Identify which cell holds the provided text, then report its (X, Y) central coordinate. 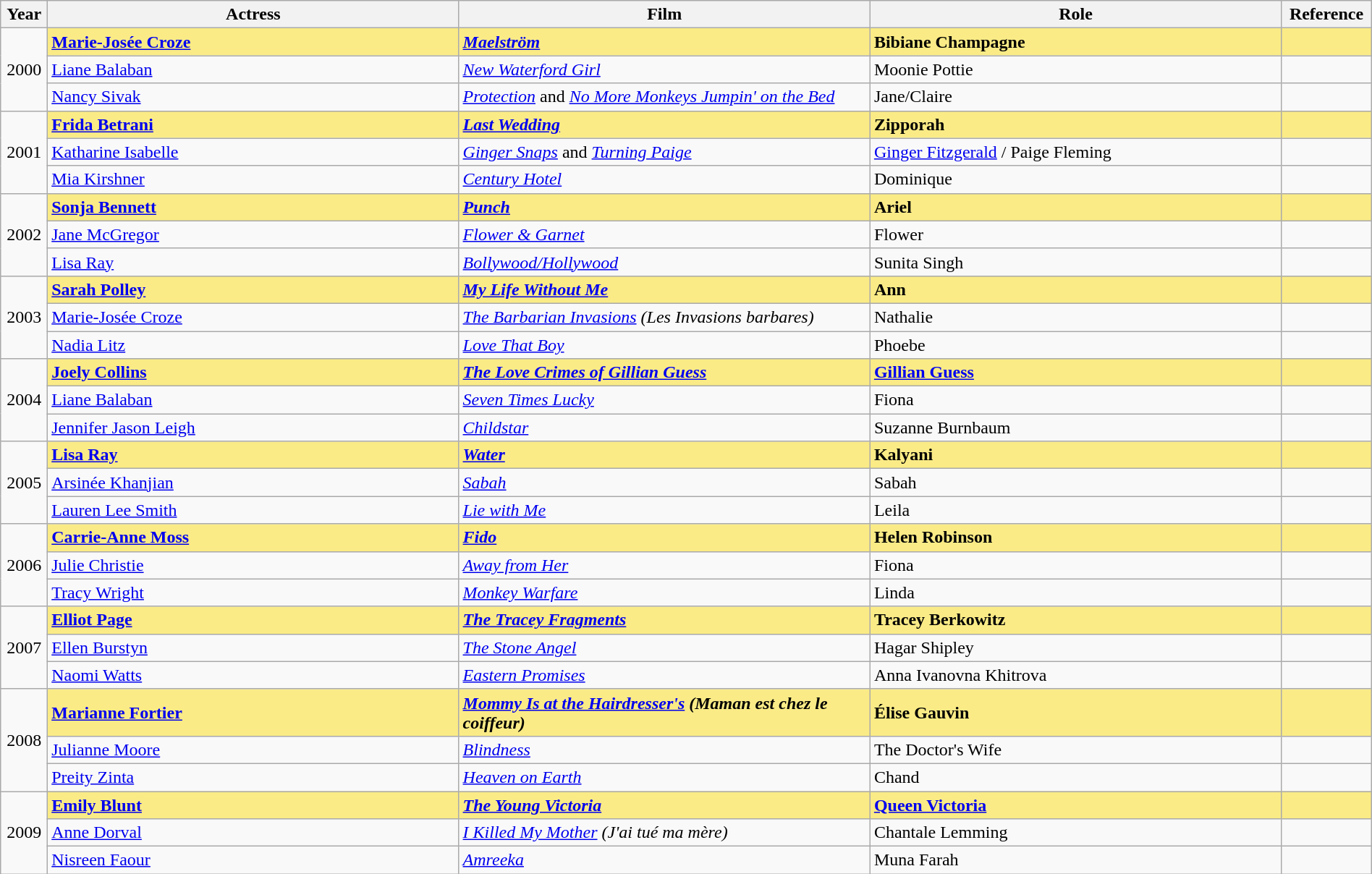
Arsinée Khanjian (253, 483)
Century Hotel (664, 179)
2009 (25, 833)
Flower (1075, 234)
Carrie-Anne Moss (253, 538)
Frida Betrani (253, 124)
Ginger Snaps and Turning Paige (664, 152)
Dominique (1075, 179)
Élise Gauvin (1075, 712)
Water (664, 455)
Punch (664, 207)
Bibiane Champagne (1075, 42)
Preity Zinta (253, 777)
Year (25, 14)
Julianne Moore (253, 750)
Kalyani (1075, 455)
Reference (1327, 14)
Elliot Page (253, 620)
Role (1075, 14)
Muna Farah (1075, 860)
Jennifer Jason Leigh (253, 428)
The Love Crimes of Gillian Guess (664, 373)
Ariel (1075, 207)
Sunita Singh (1075, 262)
The Stone Angel (664, 648)
Helen Robinson (1075, 538)
Ann (1075, 289)
My Life Without Me (664, 289)
Phoebe (1075, 345)
Ellen Burstyn (253, 648)
The Doctor's Wife (1075, 750)
Jane/Claire (1075, 97)
Mommy Is at the Hairdresser's (Maman est chez le coiffeur) (664, 712)
Bollywood/Hollywood (664, 262)
Sarah Polley (253, 289)
Moonie Pottie (1075, 69)
New Waterford Girl (664, 69)
Jane McGregor (253, 234)
Last Wedding (664, 124)
The Young Victoria (664, 805)
Marianne Fortier (253, 712)
Nancy Sivak (253, 97)
Suzanne Burnbaum (1075, 428)
Emily Blunt (253, 805)
Chantale Lemming (1075, 833)
Heaven on Earth (664, 777)
Nadia Litz (253, 345)
I Killed My Mother (J'ai tué ma mère) (664, 833)
Film (664, 14)
Nisreen Faour (253, 860)
Katharine Isabelle (253, 152)
Flower & Garnet (664, 234)
Fido (664, 538)
Queen Victoria (1075, 805)
Naomi Watts (253, 675)
Lie with Me (664, 510)
Anne Dorval (253, 833)
Ginger Fitzgerald / Paige Fleming (1075, 152)
Hagar Shipley (1075, 648)
Leila (1075, 510)
Maelström (664, 42)
Nathalie (1075, 317)
The Barbarian Invasions (Les Invasions barbares) (664, 317)
Anna Ivanovna Khitrova (1075, 675)
2001 (25, 152)
Monkey Warfare (664, 593)
Actress (253, 14)
Tracey Berkowitz (1075, 620)
2000 (25, 69)
Away from Her (664, 565)
Linda (1075, 593)
Amreeka (664, 860)
Mia Kirshner (253, 179)
Eastern Promises (664, 675)
Julie Christie (253, 565)
Blindness (664, 750)
Sonja Bennett (253, 207)
Seven Times Lucky (664, 400)
2002 (25, 234)
2003 (25, 317)
Joely Collins (253, 373)
Chand (1075, 777)
2004 (25, 400)
The Tracey Fragments (664, 620)
Protection and No More Monkeys Jumpin' on the Bed (664, 97)
2007 (25, 648)
2005 (25, 483)
2006 (25, 565)
Zipporah (1075, 124)
Gillian Guess (1075, 373)
2008 (25, 739)
Childstar (664, 428)
Love That Boy (664, 345)
Lauren Lee Smith (253, 510)
Tracy Wright (253, 593)
